From the cell containing the given text, extract its center point as (x, y) coordinate. 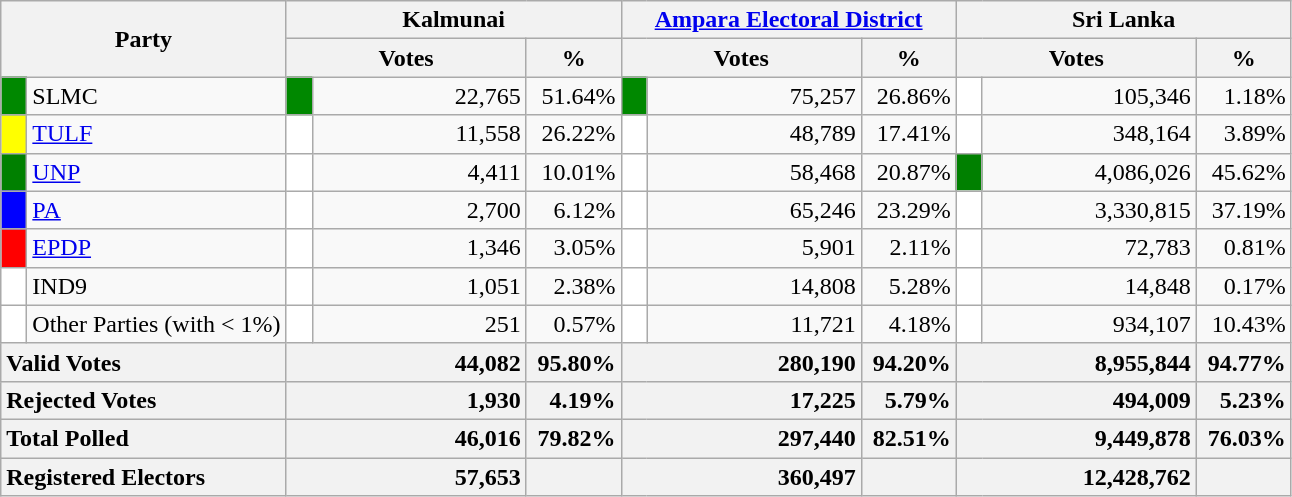
Other Parties (with < 1%) (156, 324)
1,346 (419, 248)
44,082 (406, 362)
4.19% (574, 400)
105,346 (1089, 96)
72,783 (1089, 248)
Registered Electors (144, 477)
82.51% (908, 438)
94.20% (908, 362)
0.17% (1244, 286)
Ampara Electoral District (788, 20)
TULF (156, 134)
0.57% (574, 324)
Party (144, 39)
5.28% (908, 286)
494,009 (1076, 400)
37.19% (1244, 210)
65,246 (754, 210)
10.01% (574, 172)
2.11% (908, 248)
5.79% (908, 400)
12,428,762 (1076, 477)
95.80% (574, 362)
1,930 (406, 400)
4.18% (908, 324)
Rejected Votes (144, 400)
17.41% (908, 134)
3.89% (1244, 134)
0.81% (1244, 248)
45.62% (1244, 172)
4,086,026 (1089, 172)
58,468 (754, 172)
3,330,815 (1089, 210)
4,411 (419, 172)
1,051 (419, 286)
Total Polled (144, 438)
5.23% (1244, 400)
8,955,844 (1076, 362)
UNP (156, 172)
11,721 (754, 324)
9,449,878 (1076, 438)
10.43% (1244, 324)
5,901 (754, 248)
Kalmunai (454, 20)
280,190 (741, 362)
17,225 (741, 400)
22,765 (419, 96)
26.22% (574, 134)
PA (156, 210)
46,016 (406, 438)
360,497 (741, 477)
26.86% (908, 96)
297,440 (741, 438)
Valid Votes (144, 362)
3.05% (574, 248)
11,558 (419, 134)
2,700 (419, 210)
SLMC (156, 96)
Sri Lanka (1124, 20)
23.29% (908, 210)
48,789 (754, 134)
2.38% (574, 286)
75,257 (754, 96)
79.82% (574, 438)
51.64% (574, 96)
934,107 (1089, 324)
EPDP (156, 248)
14,848 (1089, 286)
94.77% (1244, 362)
1.18% (1244, 96)
6.12% (574, 210)
251 (419, 324)
20.87% (908, 172)
IND9 (156, 286)
57,653 (406, 477)
348,164 (1089, 134)
14,808 (754, 286)
76.03% (1244, 438)
